Detect which cell encompasses the target text, then output its (X, Y) center coordinate. 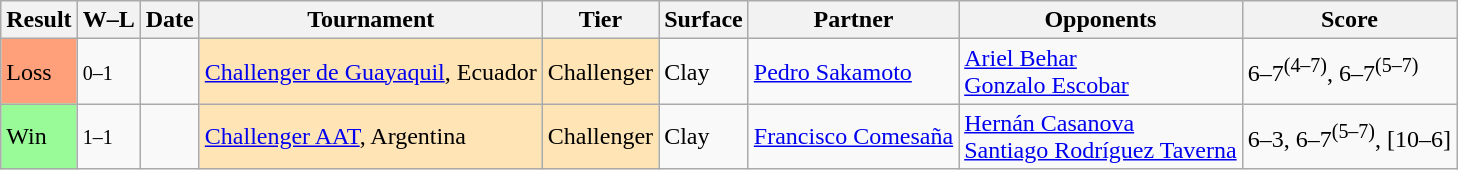
Challenger AAT, Argentina (370, 136)
Loss (39, 72)
Hernán Casanova Santiago Rodríguez Taverna (1101, 136)
Opponents (1101, 20)
Date (170, 20)
Partner (853, 20)
Pedro Sakamoto (853, 72)
Challenger de Guayaquil, Ecuador (370, 72)
Tournament (370, 20)
0–1 (108, 72)
6–7(4–7), 6–7(5–7) (1349, 72)
Win (39, 136)
Result (39, 20)
6–3, 6–7(5–7), [10–6] (1349, 136)
W–L (108, 20)
Francisco Comesaña (853, 136)
1–1 (108, 136)
Surface (704, 20)
Score (1349, 20)
Tier (600, 20)
Ariel Behar Gonzalo Escobar (1101, 72)
